Determine the [x, y] coordinate at the center of the cell enclosing the given text.  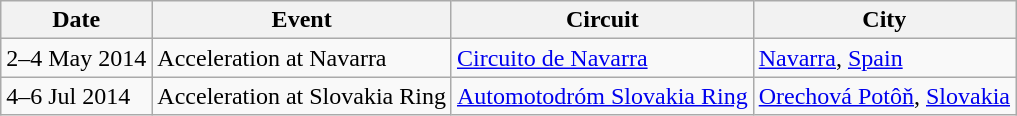
4–6 Jul 2014 [76, 96]
Orechová Potôň, Slovakia [884, 96]
Navarra, Spain [884, 58]
City [884, 20]
Circuito de Navarra [602, 58]
Automotodróm Slovakia Ring [602, 96]
Event [302, 20]
Acceleration at Slovakia Ring [302, 96]
2–4 May 2014 [76, 58]
Date [76, 20]
Circuit [602, 20]
Acceleration at Navarra [302, 58]
